Search for the cell housing the specified text and yield its (x, y) center coordinate. 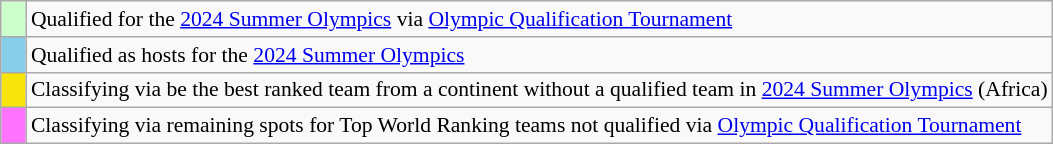
Qualified as hosts for the 2024 Summer Olympics (540, 55)
Qualified for the 2024 Summer Olympics via Olympic Qualification Tournament (540, 19)
Classifying via remaining spots for Top World Ranking teams not qualified via Olympic Qualification Tournament (540, 126)
Classifying via be the best ranked team from a continent without a qualified team in 2024 Summer Olympics (Africa) (540, 90)
